Return the (X, Y) coordinate for the center point of the cell that contains the specified text.  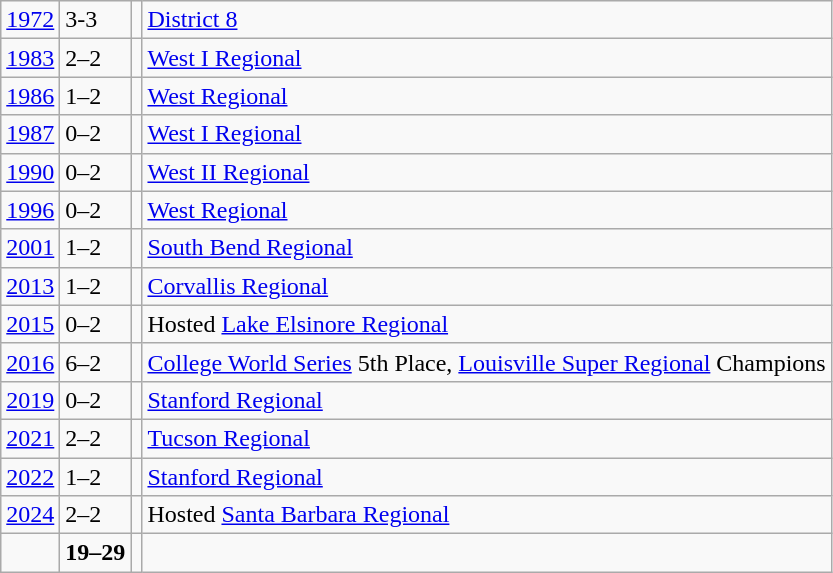
3-3 (96, 20)
19–29 (96, 553)
District 8 (486, 20)
2013 (30, 286)
South Bend Regional (486, 248)
1996 (30, 210)
Hosted Lake Elsinore Regional (486, 324)
2016 (30, 362)
Tucson Regional (486, 438)
1972 (30, 20)
6–2 (96, 362)
2022 (30, 477)
West II Regional (486, 172)
1983 (30, 58)
2001 (30, 248)
1987 (30, 134)
2021 (30, 438)
Corvallis Regional (486, 286)
2015 (30, 324)
2019 (30, 400)
1990 (30, 172)
1986 (30, 96)
2024 (30, 515)
College World Series 5th Place, Louisville Super Regional Champions (486, 362)
Hosted Santa Barbara Regional (486, 515)
